Pinpoint the cell where the given text exists, returning its (X, Y) midpoint coordinate. 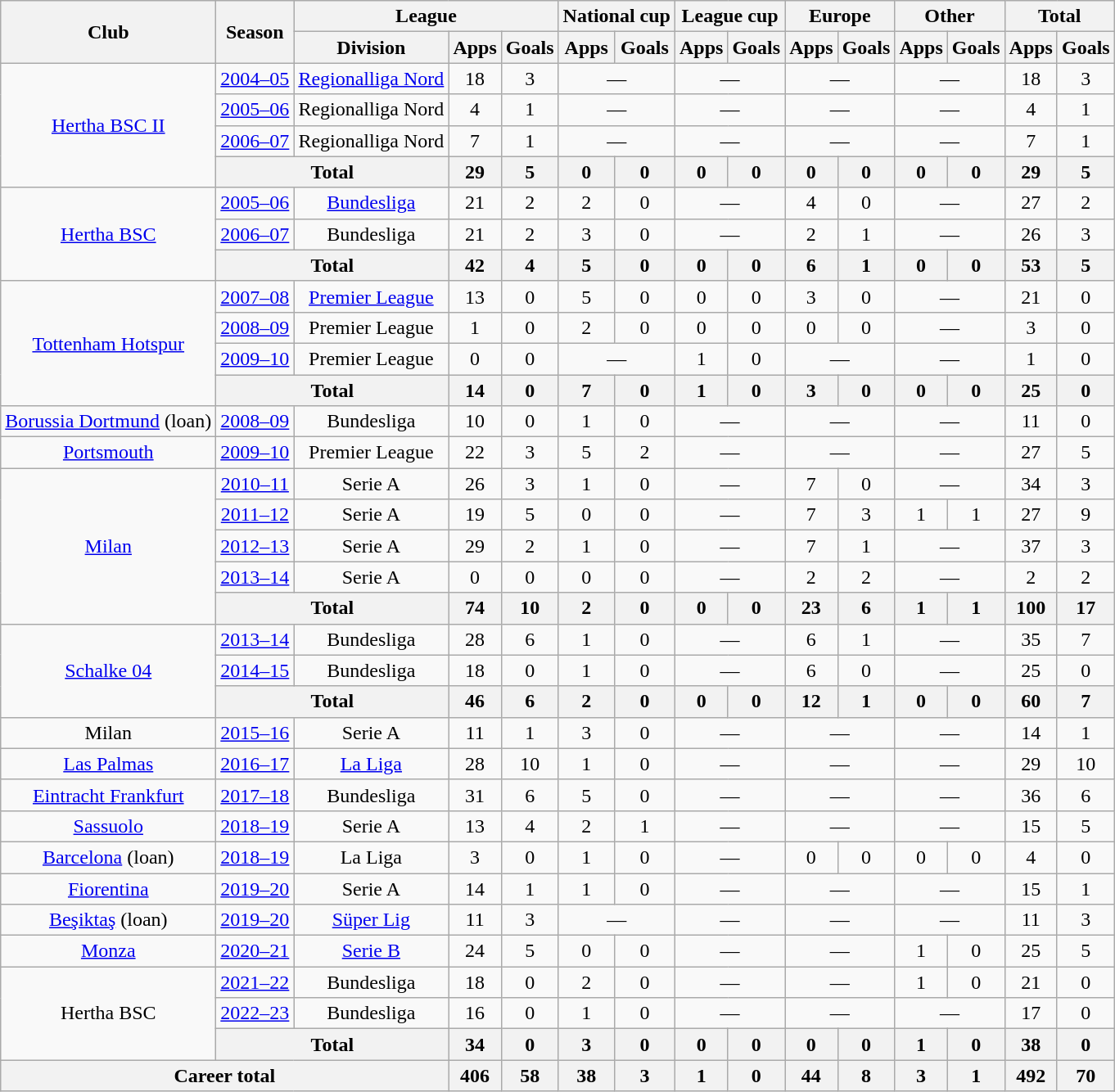
2012–13 (255, 546)
Monza (108, 951)
2021–22 (255, 982)
100 (1031, 608)
2014–15 (255, 670)
22 (475, 453)
37 (1031, 546)
Barcelona (loan) (108, 857)
Beşiktaş (loan) (108, 920)
2016–17 (255, 764)
23 (811, 608)
Las Palmas (108, 764)
Season (255, 32)
Fiorentina (108, 888)
2017–18 (255, 795)
Other (950, 16)
Career total (224, 1076)
Sassuolo (108, 826)
406 (475, 1076)
Serie B (372, 951)
60 (1031, 702)
16 (475, 1013)
Club (108, 32)
2020–21 (255, 951)
Division (372, 47)
46 (475, 702)
Eintracht Frankfurt (108, 795)
2011–12 (255, 515)
35 (1031, 639)
National cup (616, 16)
League (426, 16)
24 (475, 951)
Portsmouth (108, 453)
31 (475, 795)
Borussia Dortmund (loan) (108, 422)
League cup (729, 16)
2022–23 (255, 1013)
Schalke 04 (108, 670)
74 (475, 608)
492 (1031, 1076)
Tottenham Hotspur (108, 343)
36 (1031, 795)
53 (1031, 265)
2015–16 (255, 733)
Süper Lig (372, 920)
70 (1086, 1076)
Europe (840, 16)
12 (811, 702)
2010–11 (255, 484)
9 (1086, 515)
44 (811, 1076)
19 (475, 515)
Hertha BSC II (108, 125)
58 (530, 1076)
42 (475, 265)
8 (866, 1076)
2004–05 (255, 79)
2007–08 (255, 296)
